Locate the cell with the specified text and output its (x, y) center coordinate. 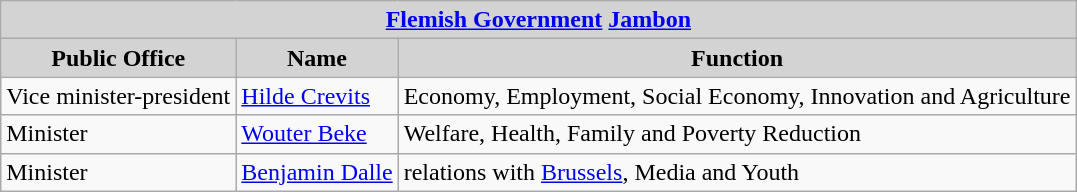
Benjamin Dalle (317, 172)
Function (737, 58)
Vice minister-president (118, 96)
Flemish Government Jambon (538, 20)
Welfare, Health, Family and Poverty Reduction (737, 134)
Economy, Employment, Social Economy, Innovation and Agriculture (737, 96)
Name (317, 58)
Wouter Beke (317, 134)
relations with Brussels, Media and Youth (737, 172)
Public Office (118, 58)
Hilde Crevits (317, 96)
